Scan for the cell matching the given text and deliver its (X, Y) coordinate at center. 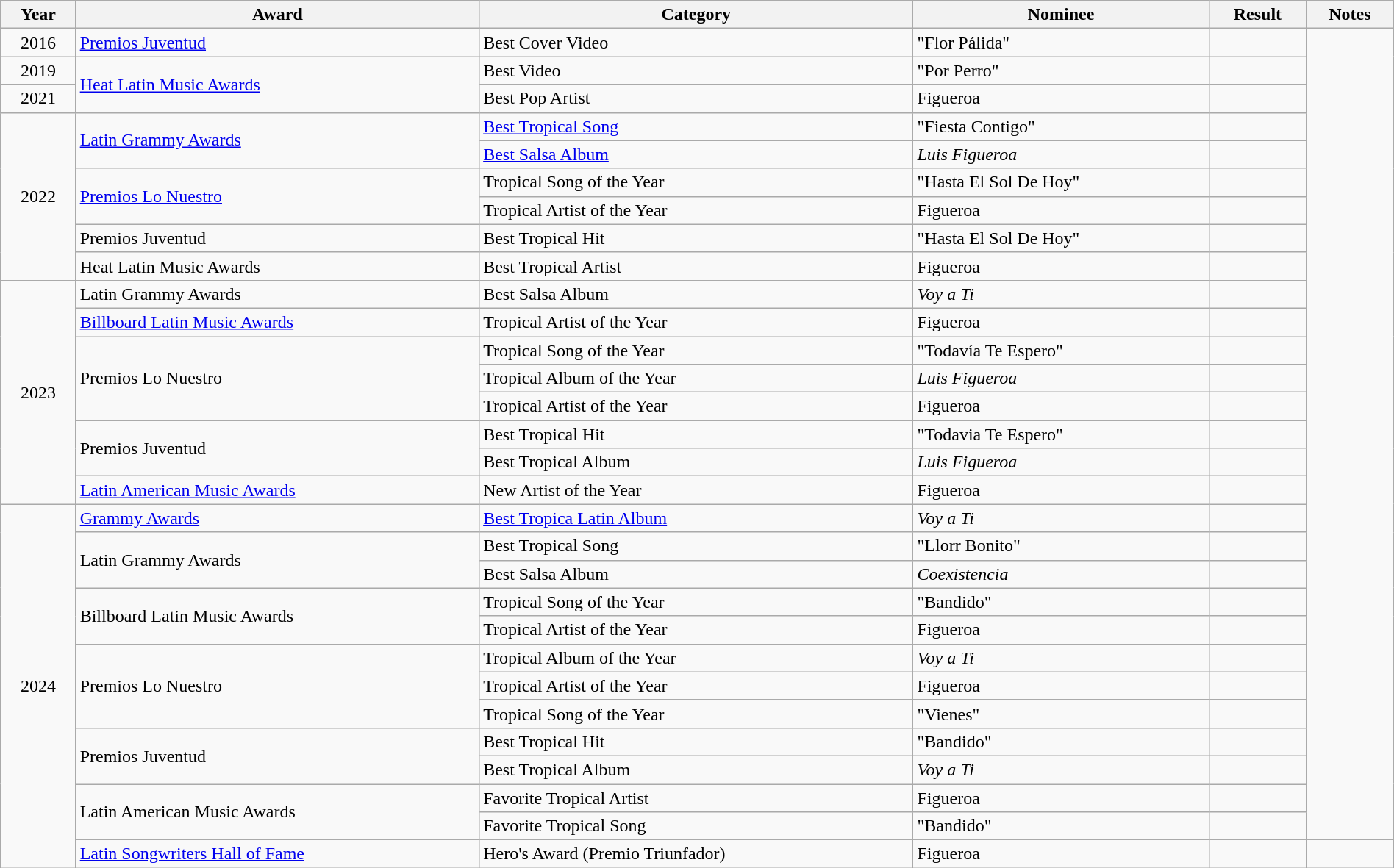
2024 (38, 686)
Favorite Tropical Artist (696, 797)
"Fiesta Contigo" (1061, 126)
2023 (38, 392)
"Todavía Te Espero" (1061, 351)
Best Video (696, 71)
Result (1257, 15)
Award (277, 15)
2016 (38, 43)
"Por Perro" (1061, 71)
"Flor Pálida" (1061, 43)
Nominee (1061, 15)
"Vienes" (1061, 714)
Best Pop Artist (696, 98)
"Todavia Te Espero" (1061, 434)
Coexistencia (1061, 574)
2022 (38, 196)
Grammy Awards (277, 518)
2021 (38, 98)
Notes (1350, 15)
2019 (38, 71)
Best Cover Video (696, 43)
Best Tropical Artist (696, 266)
Latin Songwriters Hall of Fame (277, 854)
New Artist of the Year (696, 490)
Category (696, 15)
Year (38, 15)
"Llorr Bonito" (1061, 546)
Best Tropica Latin Album (696, 518)
Hero's Award (Premio Triunfador) (696, 854)
Favorite Tropical Song (696, 826)
